Locate the cell with the specified text and output its (X, Y) center coordinate. 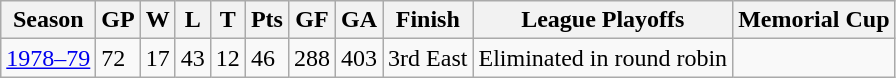
72 (118, 58)
League Playoffs (603, 20)
403 (360, 58)
Eliminated in round robin (603, 58)
17 (158, 58)
Pts (266, 20)
GF (312, 20)
46 (266, 58)
Season (48, 20)
1978–79 (48, 58)
12 (228, 58)
Memorial Cup (814, 20)
W (158, 20)
T (228, 20)
GP (118, 20)
3rd East (428, 58)
L (192, 20)
Finish (428, 20)
288 (312, 58)
43 (192, 58)
GA (360, 20)
